Return [x, y] of the center of cell containing provided text 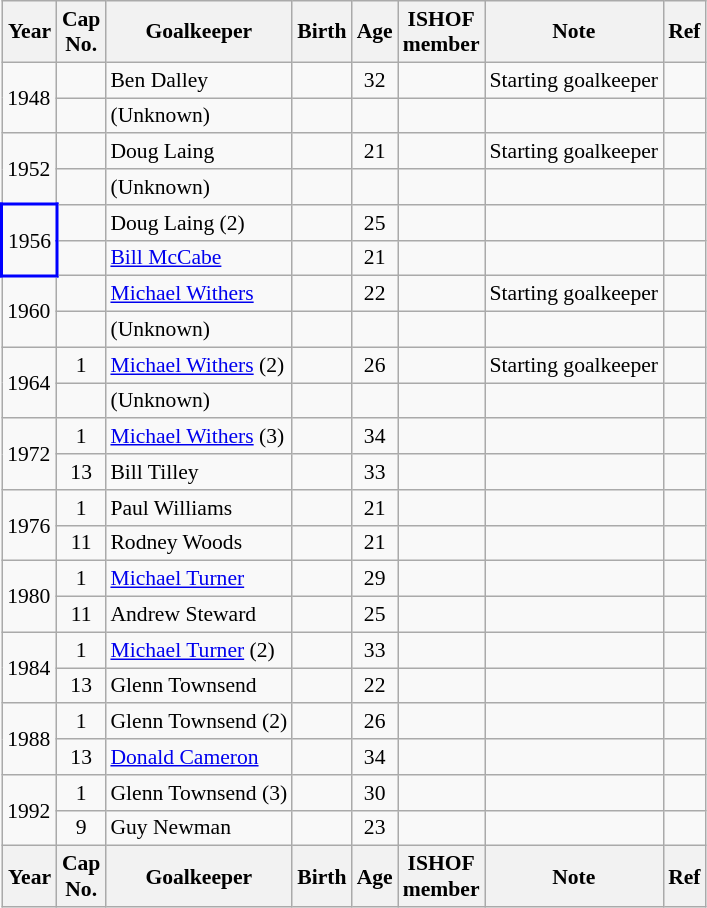
Bill Tilley [198, 472]
Michael Withers (2) [198, 365]
Michael Turner (2) [198, 650]
1948 [30, 98]
1964 [30, 382]
Glenn Townsend (3) [198, 793]
Andrew Steward [198, 615]
Doug Laing [198, 152]
Doug Laing (2) [198, 223]
9 [82, 828]
Rodney Woods [198, 543]
1992 [30, 810]
Glenn Townsend [198, 686]
Bill McCabe [198, 258]
Michael Withers (3) [198, 437]
1952 [30, 170]
Glenn Townsend (2) [198, 722]
Michael Withers [198, 294]
1960 [30, 312]
23 [375, 828]
1984 [30, 668]
1988 [30, 740]
1956 [30, 240]
1980 [30, 596]
1976 [30, 526]
Donald Cameron [198, 757]
Michael Turner [198, 579]
1972 [30, 454]
30 [375, 793]
29 [375, 579]
32 [375, 80]
Ben Dalley [198, 80]
Guy Newman [198, 828]
Paul Williams [198, 508]
